From the cell containing the given text, extract its center point as [x, y] coordinate. 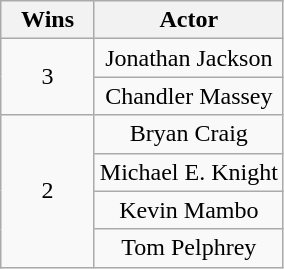
3 [48, 77]
Bryan Craig [188, 134]
Jonathan Jackson [188, 58]
Chandler Massey [188, 96]
Tom Pelphrey [188, 248]
Actor [188, 20]
Michael E. Knight [188, 172]
Kevin Mambo [188, 210]
Wins [48, 20]
2 [48, 191]
